Return the (X, Y) coordinate for the center point of the cell that contains the specified text.  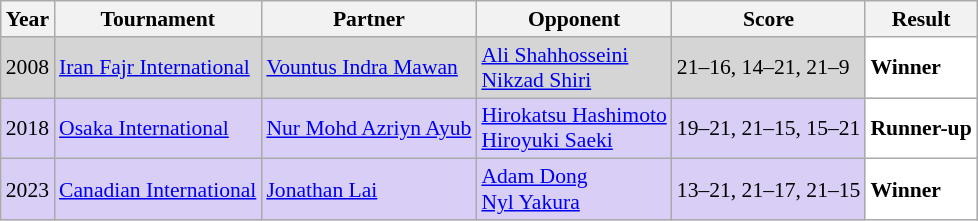
Canadian International (158, 190)
Result (920, 19)
Ali Shahhosseini Nikzad Shiri (574, 68)
Osaka International (158, 128)
13–21, 21–17, 21–15 (769, 190)
Score (769, 19)
Jonathan Lai (368, 190)
Iran Fajr International (158, 68)
Year (28, 19)
19–21, 21–15, 15–21 (769, 128)
Vountus Indra Mawan (368, 68)
2023 (28, 190)
Opponent (574, 19)
Runner-up (920, 128)
21–16, 14–21, 21–9 (769, 68)
Hirokatsu Hashimoto Hiroyuki Saeki (574, 128)
2018 (28, 128)
Partner (368, 19)
2008 (28, 68)
Adam Dong Nyl Yakura (574, 190)
Nur Mohd Azriyn Ayub (368, 128)
Tournament (158, 19)
